Scan for the cell matching the given text and deliver its (X, Y) coordinate at center. 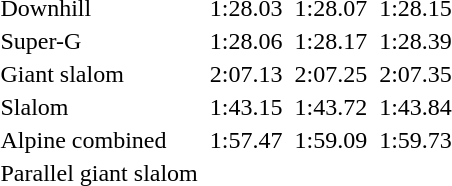
2:07.25 (331, 74)
1:59.09 (331, 140)
1:43.72 (331, 107)
1:28.06 (246, 41)
2:07.13 (246, 74)
1:43.15 (246, 107)
1:57.47 (246, 140)
1:28.17 (331, 41)
